Scan for the cell matching the given text and deliver its [X, Y] coordinate at center. 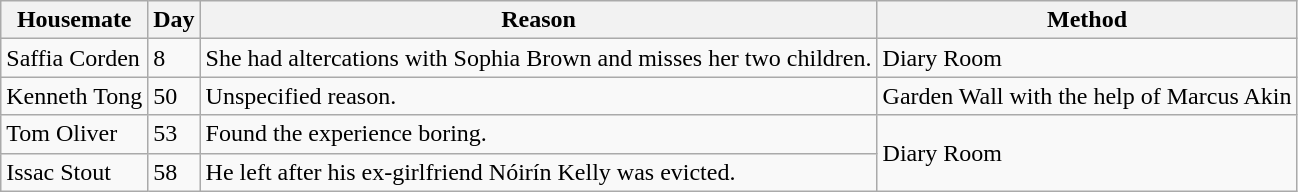
Garden Wall with the help of Marcus Akin [1087, 96]
Tom Oliver [74, 134]
Day [174, 20]
She had altercations with Sophia Brown and misses her two children. [538, 58]
Saffia Corden [74, 58]
He left after his ex-girlfriend Nóirín Kelly was evicted. [538, 172]
Issac Stout [74, 172]
50 [174, 96]
8 [174, 58]
Reason [538, 20]
Found the experience boring. [538, 134]
Kenneth Tong [74, 96]
Housemate [74, 20]
Method [1087, 20]
58 [174, 172]
53 [174, 134]
Unspecified reason. [538, 96]
